Search for the cell housing the specified text and yield its [x, y] center coordinate. 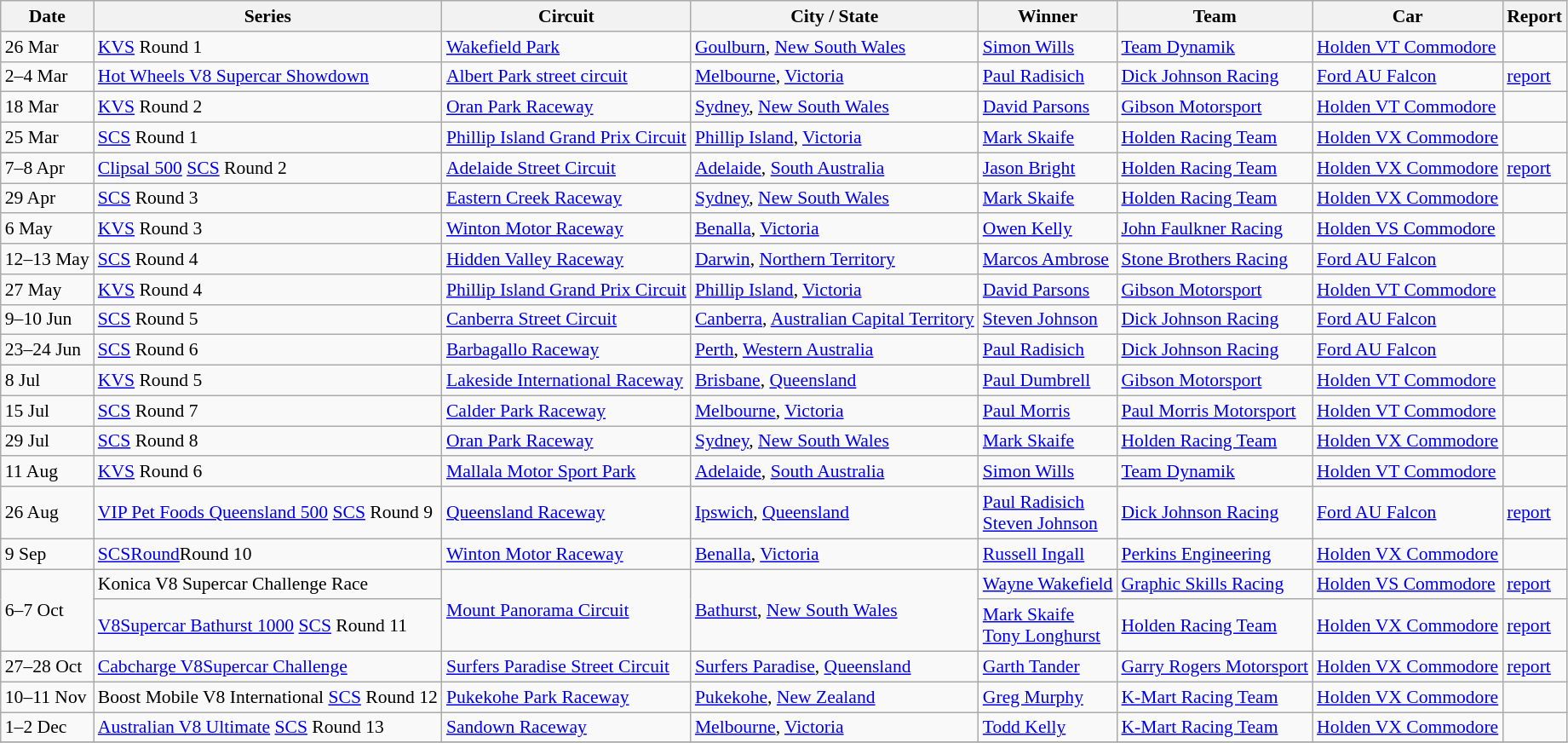
Mallala Motor Sport Park [566, 472]
10–11 Nov [48, 697]
Surfers Paradise, Queensland [835, 667]
Circuit [566, 16]
SCS Round 5 [267, 320]
Goulburn, New South Wales [835, 47]
1–2 Dec [48, 728]
VIP Pet Foods Queensland 500 SCS Round 9 [267, 513]
Lakeside International Raceway [566, 381]
2–4 Mar [48, 77]
City / State [835, 16]
Perkins Engineering [1215, 554]
Hot Wheels V8 Supercar Showdown [267, 77]
Mark SkaifeTony Longhurst [1048, 625]
Sandown Raceway [566, 728]
Bathurst, New South Wales [835, 610]
SCS Round 6 [267, 350]
SCS Round 4 [267, 259]
26 Mar [48, 47]
Paul Morris [1048, 411]
27–28 Oct [48, 667]
Canberra Street Circuit [566, 320]
Calder Park Raceway [566, 411]
Pukekohe Park Raceway [566, 697]
SCSRoundRound 10 [267, 554]
12–13 May [48, 259]
Garry Rogers Motorsport [1215, 667]
29 Apr [48, 199]
John Faulkner Racing [1215, 229]
9 Sep [48, 554]
Team [1215, 16]
Pukekohe, New Zealand [835, 697]
SCS Round 3 [267, 199]
SCS Round 1 [267, 138]
15 Jul [48, 411]
Series [267, 16]
Surfers Paradise Street Circuit [566, 667]
7–8 Apr [48, 168]
Ipswich, Queensland [835, 513]
Wayne Wakefield [1048, 585]
26 Aug [48, 513]
Steven Johnson [1048, 320]
Australian V8 Ultimate SCS Round 13 [267, 728]
Paul RadisichSteven Johnson [1048, 513]
V8Supercar Bathurst 1000 SCS Round 11 [267, 625]
Hidden Valley Raceway [566, 259]
Konica V8 Supercar Challenge Race [267, 585]
Perth, Western Australia [835, 350]
23–24 Jun [48, 350]
Canberra, Australian Capital Territory [835, 320]
Wakefield Park [566, 47]
Albert Park street circuit [566, 77]
Eastern Creek Raceway [566, 199]
6 May [48, 229]
Adelaide Street Circuit [566, 168]
Graphic Skills Racing [1215, 585]
KVS Round 1 [267, 47]
29 Jul [48, 441]
Mount Panorama Circuit [566, 610]
KVS Round 6 [267, 472]
Cabcharge V8Supercar Challenge [267, 667]
11 Aug [48, 472]
Owen Kelly [1048, 229]
Jason Bright [1048, 168]
KVS Round 4 [267, 290]
Report [1535, 16]
Greg Murphy [1048, 697]
9–10 Jun [48, 320]
Marcos Ambrose [1048, 259]
Paul Dumbrell [1048, 381]
KVS Round 2 [267, 107]
Queensland Raceway [566, 513]
Boost Mobile V8 International SCS Round 12 [267, 697]
SCS Round 8 [267, 441]
18 Mar [48, 107]
KVS Round 5 [267, 381]
KVS Round 3 [267, 229]
Car [1407, 16]
Date [48, 16]
8 Jul [48, 381]
Russell Ingall [1048, 554]
Barbagallo Raceway [566, 350]
SCS Round 7 [267, 411]
Todd Kelly [1048, 728]
6–7 Oct [48, 610]
Brisbane, Queensland [835, 381]
Winner [1048, 16]
Garth Tander [1048, 667]
Darwin, Northern Territory [835, 259]
Clipsal 500 SCS Round 2 [267, 168]
Stone Brothers Racing [1215, 259]
27 May [48, 290]
25 Mar [48, 138]
Paul Morris Motorsport [1215, 411]
